From the cell containing the given text, extract its center point as [x, y] coordinate. 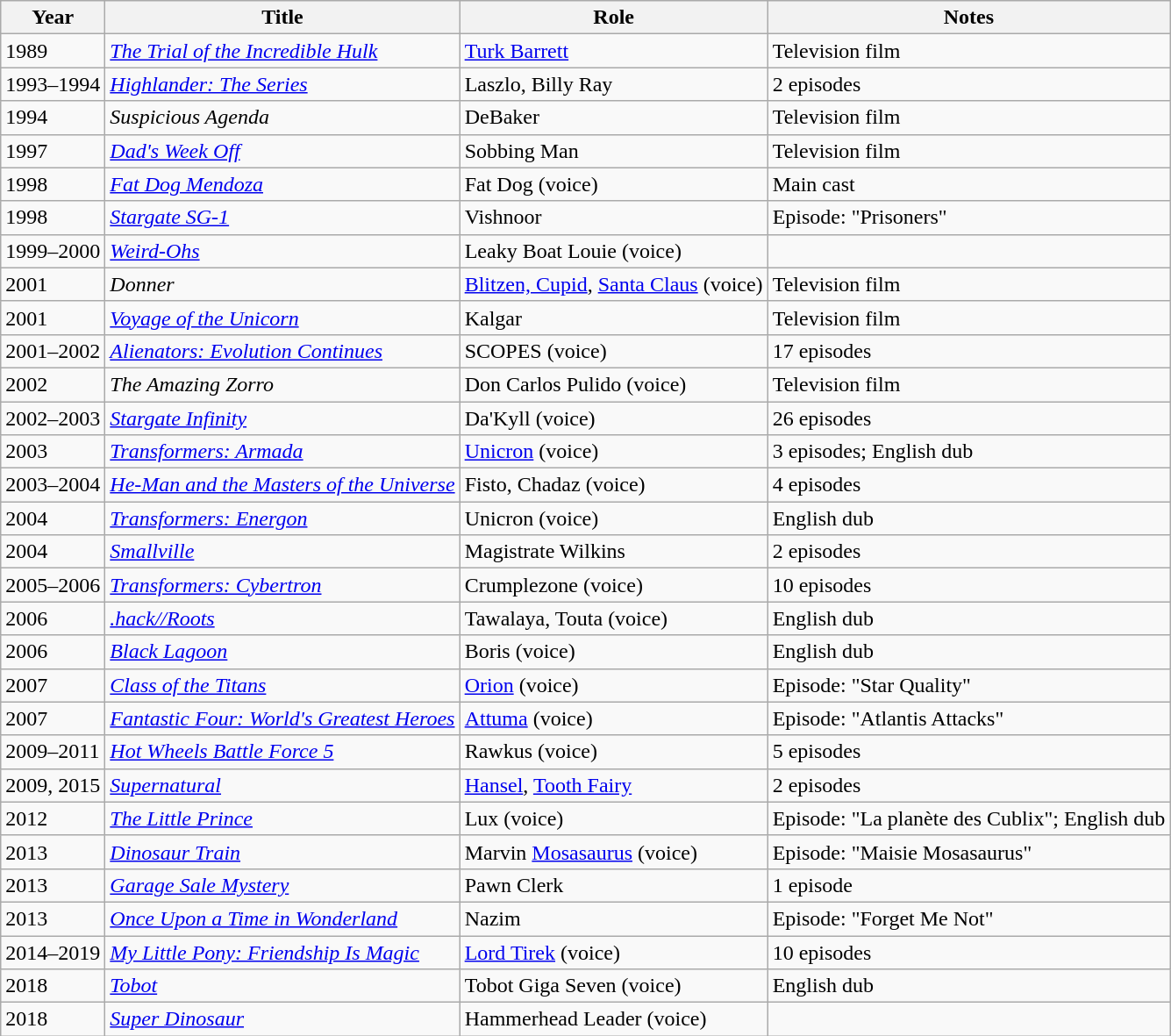
Laszlo, Billy Ray [614, 84]
Notes [968, 18]
Weird-Ohs [282, 251]
Dinosaur Train [282, 852]
Supernatural [282, 785]
Year [53, 18]
Garage Sale Mystery [282, 885]
Kalgar [614, 318]
2003–2004 [53, 485]
He-Man and the Masters of the Universe [282, 485]
Alienators: Evolution Continues [282, 351]
2002–2003 [53, 418]
Lux (voice) [614, 818]
1997 [53, 151]
2012 [53, 818]
Smallville [282, 552]
Tawalaya, Touta (voice) [614, 618]
.hack//Roots [282, 618]
4 episodes [968, 485]
Suspicious Agenda [282, 118]
Crumplezone (voice) [614, 585]
Vishnoor [614, 218]
1999–2000 [53, 251]
DeBaker [614, 118]
Title [282, 18]
Episode: "Prisoners" [968, 218]
Donner [282, 284]
Hot Wheels Battle Force 5 [282, 752]
Lord Tirek (voice) [614, 952]
Episode: "Star Quality" [968, 685]
17 episodes [968, 351]
Tobot Giga Seven (voice) [614, 986]
SCOPES (voice) [614, 351]
Attuma (voice) [614, 718]
The Amazing Zorro [282, 384]
Main cast [968, 184]
Highlander: The Series [282, 84]
3 episodes; English dub [968, 452]
Nazim [614, 918]
2009–2011 [53, 752]
Once Upon a Time in Wonderland [282, 918]
2003 [53, 452]
2014–2019 [53, 952]
Stargate SG-1 [282, 218]
Fat Dog (voice) [614, 184]
2002 [53, 384]
Role [614, 18]
Transformers: Armada [282, 452]
Transformers: Energon [282, 518]
Episode: "Maisie Mosasaurus" [968, 852]
Boris (voice) [614, 652]
2001–2002 [53, 351]
2009, 2015 [53, 785]
Episode: "Atlantis Attacks" [968, 718]
The Trial of the Incredible Hulk [282, 51]
My Little Pony: Friendship Is Magic [282, 952]
Dad's Week Off [282, 151]
Black Lagoon [282, 652]
1 episode [968, 885]
Magistrate Wilkins [614, 552]
5 episodes [968, 752]
Marvin Mosasaurus (voice) [614, 852]
Voyage of the Unicorn [282, 318]
Fat Dog Mendoza [282, 184]
Class of the Titans [282, 685]
26 episodes [968, 418]
Turk Barrett [614, 51]
1994 [53, 118]
Fisto, Chadaz (voice) [614, 485]
Episode: "La planète des Cublix"; English dub [968, 818]
Tobot [282, 986]
1989 [53, 51]
Hammerhead Leader (voice) [614, 1019]
Fantastic Four: World's Greatest Heroes [282, 718]
Episode: "Forget Me Not" [968, 918]
Don Carlos Pulido (voice) [614, 384]
Hansel, Tooth Fairy [614, 785]
The Little Prince [282, 818]
2005–2006 [53, 585]
Stargate Infinity [282, 418]
Da'Kyll (voice) [614, 418]
Leaky Boat Louie (voice) [614, 251]
Orion (voice) [614, 685]
Blitzen, Cupid, Santa Claus (voice) [614, 284]
1993–1994 [53, 84]
Sobbing Man [614, 151]
Super Dinosaur [282, 1019]
Rawkus (voice) [614, 752]
Transformers: Cybertron [282, 585]
Pawn Clerk [614, 885]
